For the text-containing cell, return its midpoint in (X, Y) coordinate format. 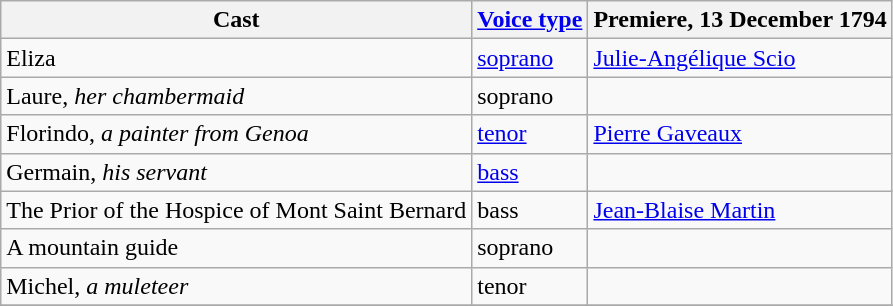
Florindo, a painter from Genoa (236, 134)
Michel, a muleteer (236, 286)
Jean-Blaise Martin (740, 210)
A mountain guide (236, 248)
Cast (236, 20)
Laure, her chambermaid (236, 96)
Voice type (530, 20)
Pierre Gaveaux (740, 134)
Premiere, 13 December 1794 (740, 20)
Julie-Angélique Scio (740, 58)
Eliza (236, 58)
The Prior of the Hospice of Mont Saint Bernard (236, 210)
Germain, his servant (236, 172)
